Output the (X, Y) coordinate of the center of the cell containing the given text.  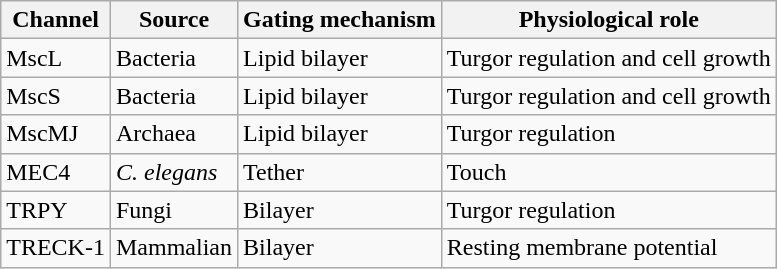
MEC4 (56, 172)
Archaea (174, 134)
Touch (608, 172)
TRPY (56, 210)
Mammalian (174, 248)
Physiological role (608, 20)
MscMJ (56, 134)
Resting membrane potential (608, 248)
MscS (56, 96)
Channel (56, 20)
Tether (340, 172)
C. elegans (174, 172)
Fungi (174, 210)
MscL (56, 58)
TRECK-1 (56, 248)
Gating mechanism (340, 20)
Source (174, 20)
